Extract the (X, Y) coordinate from the center of the cell holding the provided text.  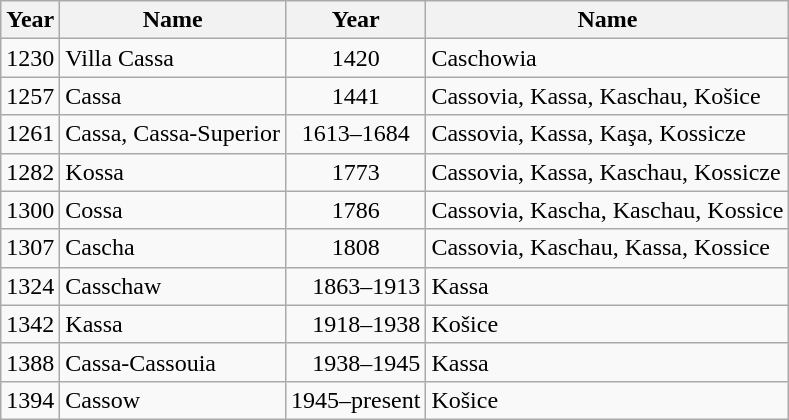
Cassovia, Kassa, Kaschau, Kossicze (608, 172)
1257 (30, 96)
1938–1945 (356, 362)
Cassovia, Kassa, Kaschau, Košice (608, 96)
1773 (356, 172)
Cassa, Cassa-Superior (173, 134)
1394 (30, 400)
1300 (30, 210)
1786 (356, 210)
1307 (30, 248)
Cassovia, Kaschau, Kassa, Kossice (608, 248)
1388 (30, 362)
1230 (30, 58)
1420 (356, 58)
1441 (356, 96)
1324 (30, 286)
1613–1684 (356, 134)
Cassow (173, 400)
1863–1913 (356, 286)
1342 (30, 324)
Caschowia (608, 58)
Cassa-Cassouia (173, 362)
1261 (30, 134)
1282 (30, 172)
Cassovia, Kascha, Kaschau, Kossice (608, 210)
Kossa (173, 172)
Cascha (173, 248)
1918–1938 (356, 324)
Casschaw (173, 286)
Cassa (173, 96)
Cossa (173, 210)
1945–present (356, 400)
Villa Cassa (173, 58)
Cassovia, Kassa, Kaşa, Kossicze (608, 134)
1808 (356, 248)
